Extract the [x, y] coordinate from the center of the cell holding the provided text.  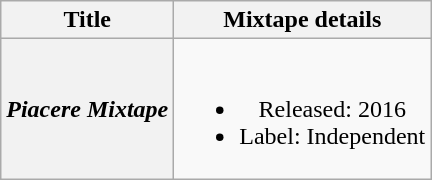
Title [88, 20]
Released: 2016Label: Independent [302, 109]
Mixtape details [302, 20]
Piacere Mixtape [88, 109]
